Output the [x, y] coordinate of the center of the cell containing the given text.  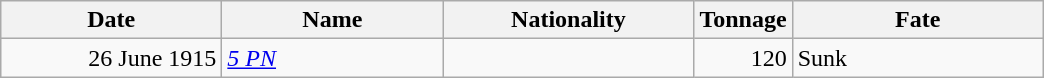
Nationality [568, 20]
120 [743, 58]
26 June 1915 [112, 58]
5 PN [332, 58]
Tonnage [743, 20]
Sunk [918, 58]
Name [332, 20]
Fate [918, 20]
Date [112, 20]
